Locate the cell with the specified text and output its [x, y] center coordinate. 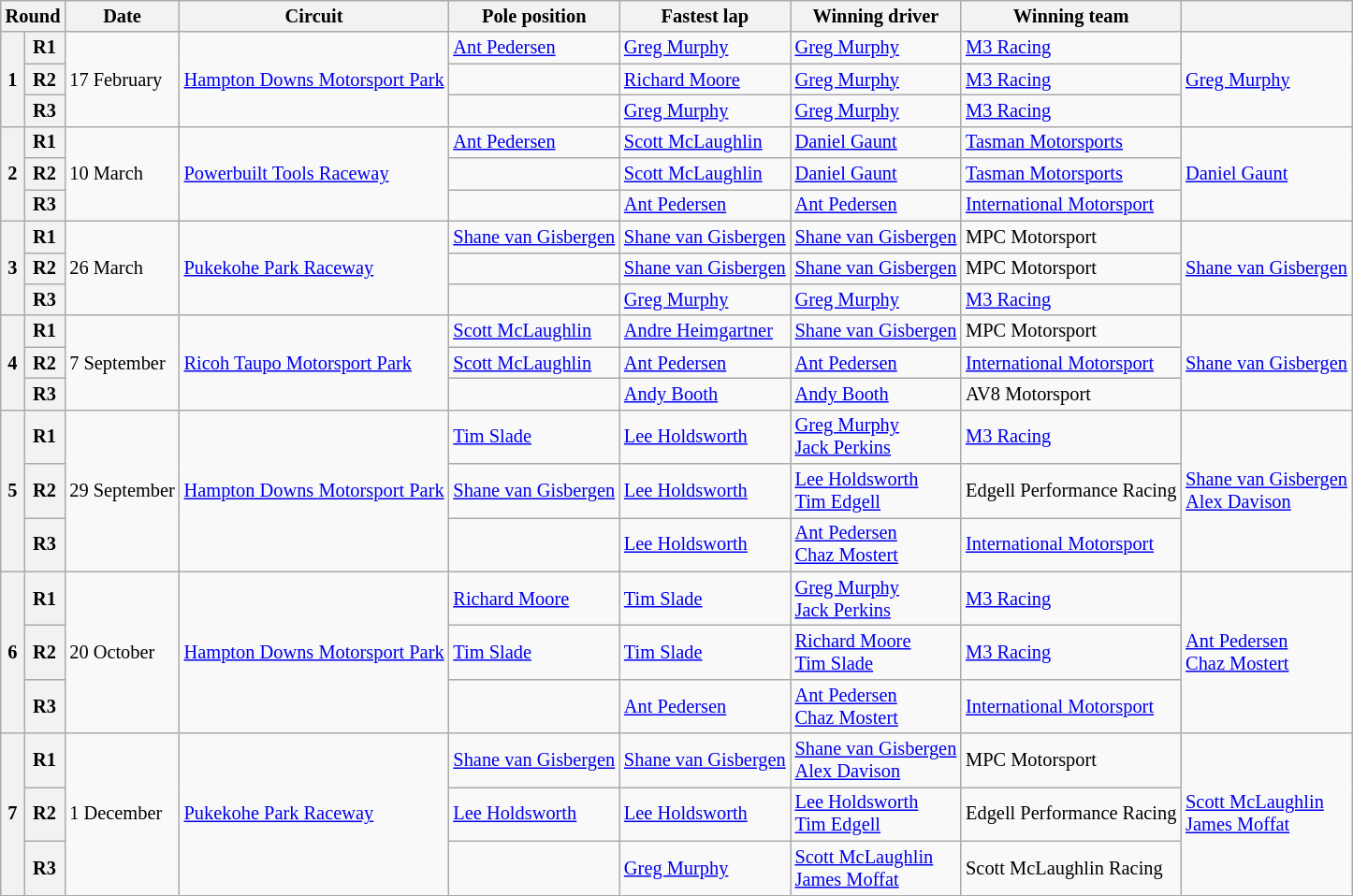
Andre Heimgartner [706, 331]
Powerbuilt Tools Raceway [314, 174]
Circuit [314, 16]
Winning team [1070, 16]
Fastest lap [706, 16]
6 [13, 653]
7 September [122, 363]
Date [122, 16]
3 [13, 267]
Scott McLaughlin Racing [1070, 868]
Richard Moore Tim Slade [876, 652]
AV8 Motorsport [1070, 394]
Round [34, 16]
5 [13, 490]
10 March [122, 174]
Ricoh Taupo Motorsport Park [314, 363]
29 September [122, 490]
4 [13, 363]
Pole position [533, 16]
1 December [122, 814]
Winning driver [876, 16]
20 October [122, 653]
26 March [122, 267]
17 February [122, 79]
2 [13, 174]
1 [13, 79]
7 [13, 814]
